Locate the cell with the specified text and output its [X, Y] center coordinate. 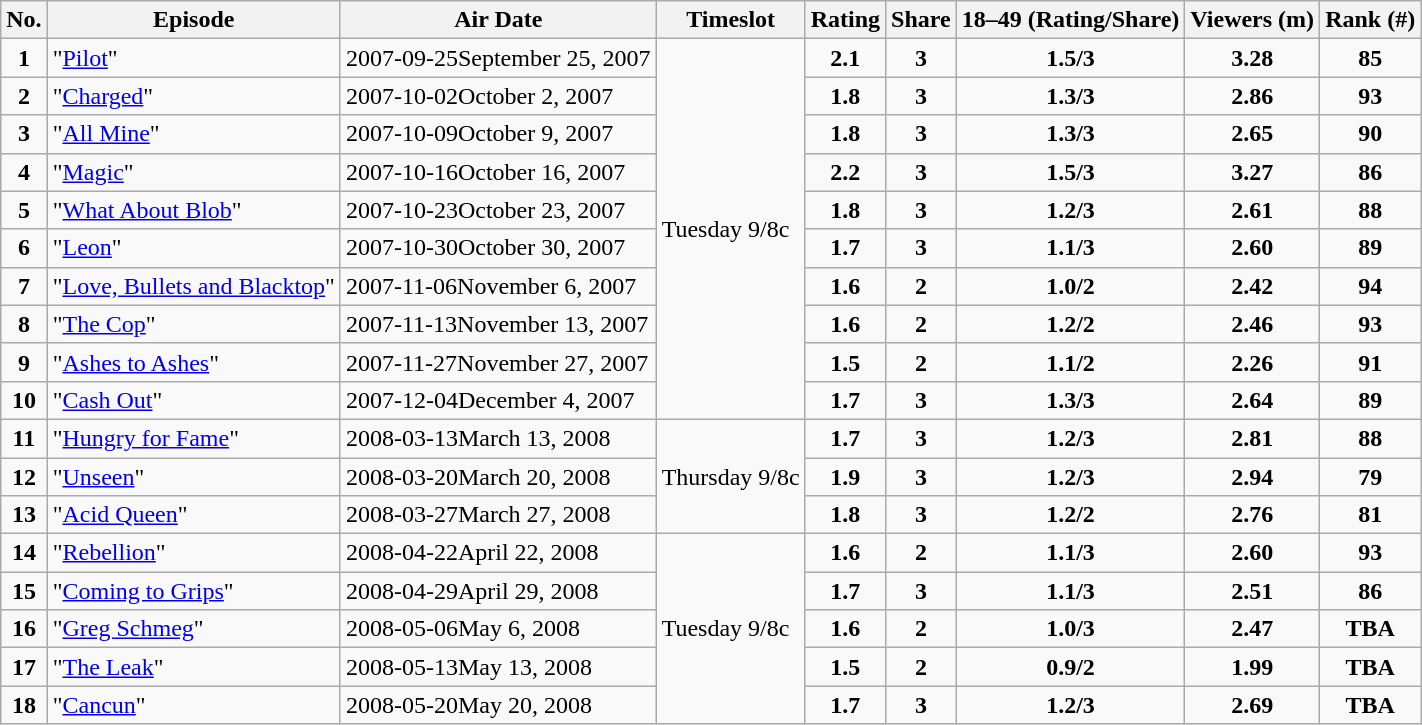
2008-04-29April 29, 2008 [498, 591]
2008-05-20May 20, 2008 [498, 705]
1.1/2 [1070, 362]
"Ashes to Ashes" [194, 362]
1 [24, 58]
81 [1370, 515]
Thursday 9/8c [730, 476]
14 [24, 553]
2.94 [1252, 477]
85 [1370, 58]
2.46 [1252, 324]
4 [24, 172]
"Greg Schmeg" [194, 629]
2008-03-27March 27, 2008 [498, 515]
"Charged" [194, 96]
"Pilot" [194, 58]
"Acid Queen" [194, 515]
"Cash Out" [194, 400]
10 [24, 400]
2.65 [1252, 134]
2007-09-25September 25, 2007 [498, 58]
2007-11-27November 27, 2007 [498, 362]
2007-10-30October 30, 2007 [498, 248]
"Leon" [194, 248]
2007-11-06November 6, 2007 [498, 286]
16 [24, 629]
2.51 [1252, 591]
"What About Blob" [194, 210]
18 [24, 705]
2.61 [1252, 210]
"Love, Bullets and Blacktop" [194, 286]
2008-03-13March 13, 2008 [498, 438]
2008-03-20March 20, 2008 [498, 477]
"Magic" [194, 172]
18–49 (Rating/Share) [1070, 20]
"Rebellion" [194, 553]
No. [24, 20]
2007-10-23October 23, 2007 [498, 210]
2008-04-22April 22, 2008 [498, 553]
2.64 [1252, 400]
Viewers (m) [1252, 20]
15 [24, 591]
91 [1370, 362]
2007-10-09October 9, 2007 [498, 134]
12 [24, 477]
"The Cop" [194, 324]
11 [24, 438]
1.0/3 [1070, 629]
7 [24, 286]
2007-10-02October 2, 2007 [498, 96]
"Cancun" [194, 705]
2007-11-13November 13, 2007 [498, 324]
1.99 [1252, 667]
1.0/2 [1070, 286]
94 [1370, 286]
2007-10-16October 16, 2007 [498, 172]
Rating [845, 20]
2008-05-13May 13, 2008 [498, 667]
2.76 [1252, 515]
90 [1370, 134]
2.42 [1252, 286]
Rank (#) [1370, 20]
"The Leak" [194, 667]
79 [1370, 477]
"Coming to Grips" [194, 591]
2.81 [1252, 438]
Timeslot [730, 20]
1.9 [845, 477]
2.2 [845, 172]
Share [922, 20]
"Unseen" [194, 477]
2.47 [1252, 629]
2008-05-06May 6, 2008 [498, 629]
5 [24, 210]
Air Date [498, 20]
13 [24, 515]
3.27 [1252, 172]
"All Mine" [194, 134]
2.1 [845, 58]
3.28 [1252, 58]
2.86 [1252, 96]
2.26 [1252, 362]
"Hungry for Fame" [194, 438]
17 [24, 667]
9 [24, 362]
2.69 [1252, 705]
0.9/2 [1070, 667]
6 [24, 248]
8 [24, 324]
2007-12-04December 4, 2007 [498, 400]
Episode [194, 20]
